Provide the [x, y] coordinate of the cell's center where the given text is located.  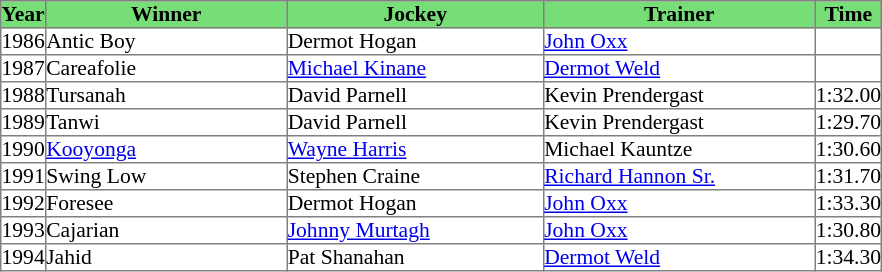
Trainer [679, 14]
Cajarian [166, 230]
Johnny Murtagh [415, 230]
Careafolie [166, 68]
Swing Low [166, 176]
1991 [24, 176]
1:31.70 [848, 176]
1:30.60 [848, 150]
1994 [24, 258]
Year [24, 14]
1:33.30 [848, 204]
Michael Kinane [415, 68]
Michael Kauntze [679, 150]
Kooyonga [166, 150]
Tursanah [166, 96]
Tanwi [166, 122]
Foresee [166, 204]
Time [848, 14]
1989 [24, 122]
1:29.70 [848, 122]
1:34.30 [848, 258]
Stephen Craine [415, 176]
Jahid [166, 258]
Richard Hannon Sr. [679, 176]
1988 [24, 96]
1992 [24, 204]
1986 [24, 42]
Jockey [415, 14]
Antic Boy [166, 42]
1993 [24, 230]
Wayne Harris [415, 150]
1:32.00 [848, 96]
Winner [166, 14]
1990 [24, 150]
1:30.80 [848, 230]
1987 [24, 68]
Pat Shanahan [415, 258]
